Return (X, Y) of the center of cell containing provided text 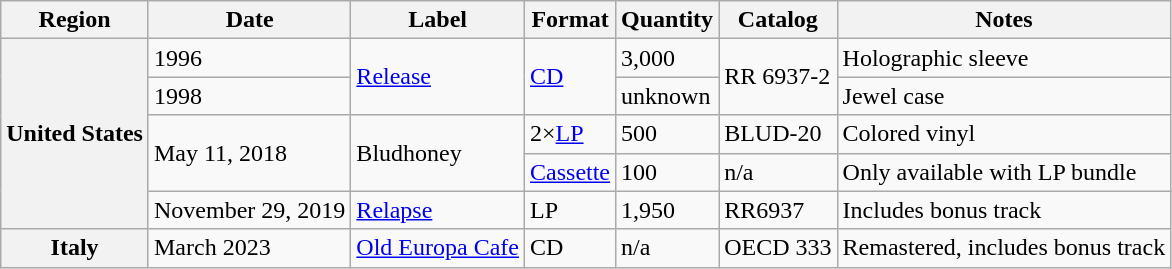
Only available with LP bundle (1004, 172)
100 (668, 172)
May 11, 2018 (249, 153)
Includes bonus track (1004, 210)
RR 6937-2 (778, 77)
unknown (668, 96)
2×LP (570, 134)
Catalog (778, 20)
Relapse (438, 210)
1998 (249, 96)
March 2023 (249, 248)
1996 (249, 58)
United States (75, 134)
500 (668, 134)
Quantity (668, 20)
Bludhoney (438, 153)
Colored vinyl (1004, 134)
1,950 (668, 210)
RR6937 (778, 210)
Date (249, 20)
Holographic sleeve (1004, 58)
3,000 (668, 58)
Cassette (570, 172)
November 29, 2019 (249, 210)
LP (570, 210)
OECD 333 (778, 248)
Italy (75, 248)
Remastered, includes bonus track (1004, 248)
Old Europa Cafe (438, 248)
Label (438, 20)
Format (570, 20)
BLUD-20 (778, 134)
Notes (1004, 20)
Jewel case (1004, 96)
Region (75, 20)
Release (438, 77)
